Identify which cell holds the provided text, then report its (x, y) central coordinate. 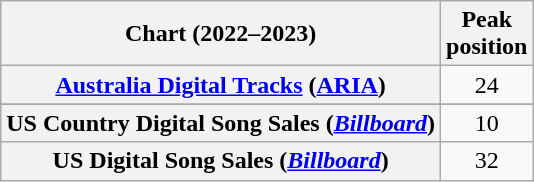
Chart (2022–2023) (221, 34)
US Country Digital Song Sales (Billboard) (221, 123)
10 (487, 123)
Australia Digital Tracks (ARIA) (221, 85)
32 (487, 161)
24 (487, 85)
Peakposition (487, 34)
US Digital Song Sales (Billboard) (221, 161)
